Extract the (X, Y) coordinate from the center of the cell holding the provided text.  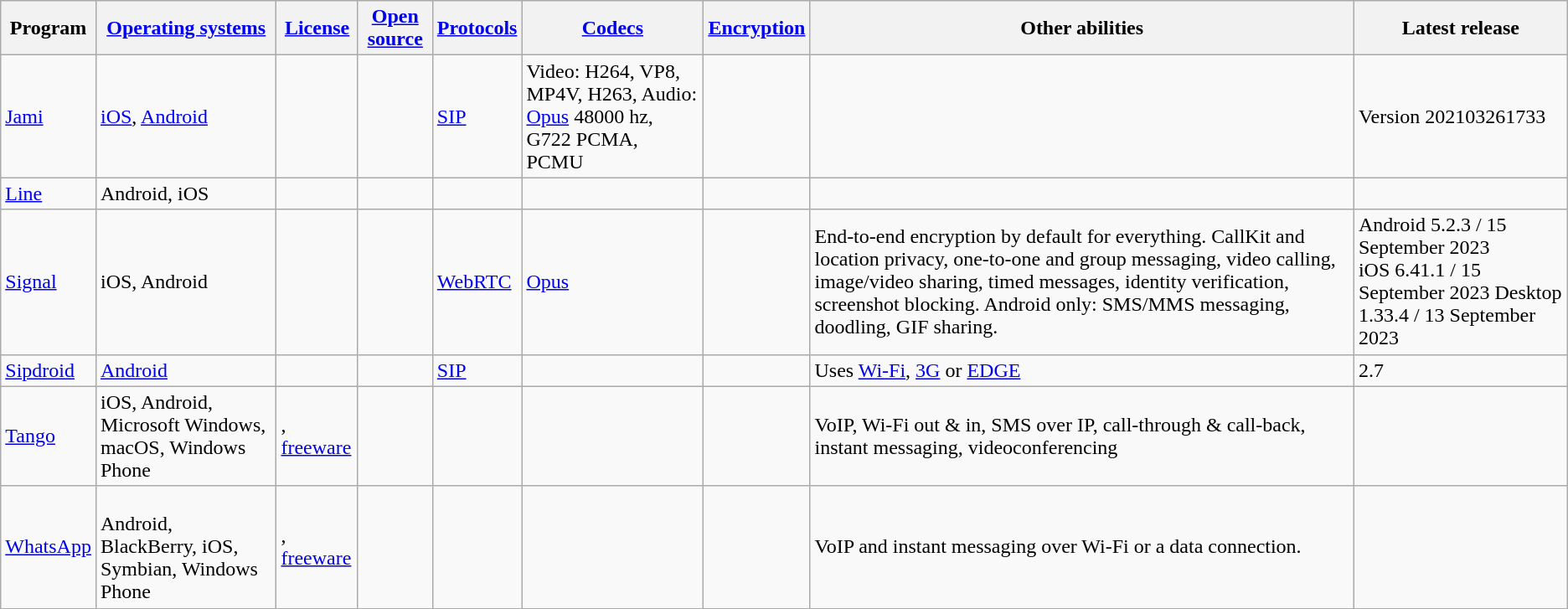
Version 202103261733 (1461, 116)
Signal (49, 281)
Video: H264, VP8, MP4V, H263, Audio: Opus 48000 hz, G722 PCMA, PCMU (613, 116)
Android, iOS (186, 194)
Android, BlackBerry, iOS, Symbian, Windows Phone (186, 547)
Operating systems (186, 28)
License (317, 28)
Program (49, 28)
VoIP and instant messaging over Wi-Fi or a data connection. (1082, 547)
Android (186, 370)
Jami (49, 116)
iOS, Android, Microsoft Windows, macOS, Windows Phone (186, 436)
Android 5.2.3 / 15 September 2023iOS 6.41.1 / 15 September 2023 Desktop 1.33.4 / 13 September 2023 (1461, 281)
Uses Wi-Fi, 3G or EDGE (1082, 370)
Opus (613, 281)
Protocols (477, 28)
Encryption (757, 28)
Tango (49, 436)
Sipdroid (49, 370)
WhatsApp (49, 547)
Line (49, 194)
Other abilities (1082, 28)
Codecs (613, 28)
WebRTC (477, 281)
2.7 (1461, 370)
Latest release (1461, 28)
VoIP, Wi-Fi out & in, SMS over IP, call-through & call-back, instant messaging, videoconferencing (1082, 436)
Open source (395, 28)
